Extract the (x, y) coordinate from the center of the cell holding the provided text.  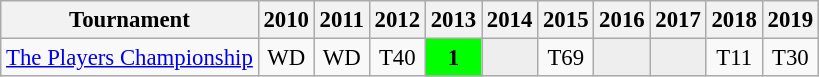
T30 (790, 58)
T11 (734, 58)
Tournament (130, 20)
2011 (342, 20)
T40 (397, 58)
2016 (622, 20)
2018 (734, 20)
T69 (566, 58)
2014 (510, 20)
2015 (566, 20)
The Players Championship (130, 58)
1 (453, 58)
2017 (678, 20)
2013 (453, 20)
2012 (397, 20)
2019 (790, 20)
2010 (286, 20)
